Capture the cell that displays the provided text and extract its [X, Y] central coordinate. 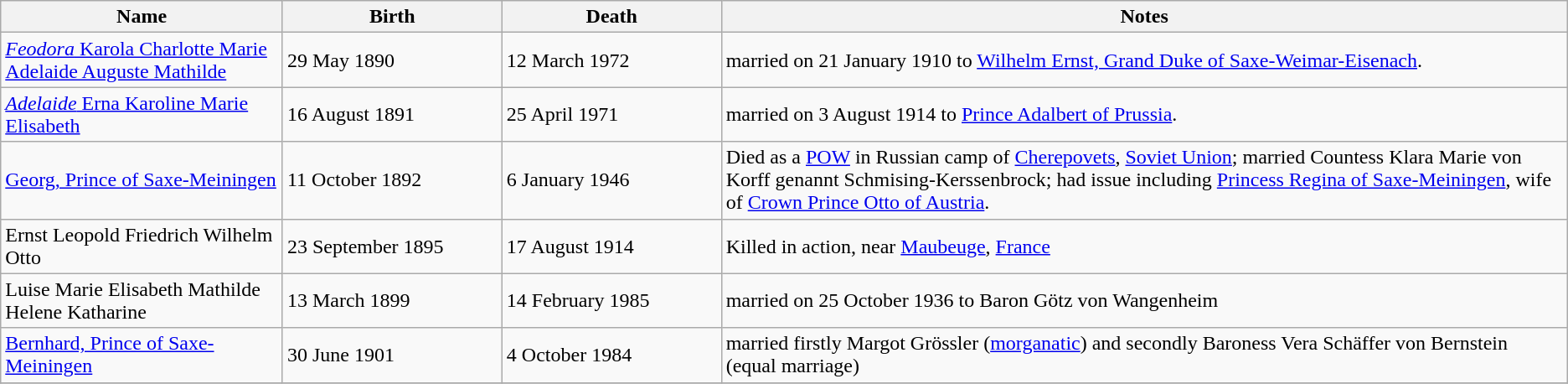
30 June 1901 [392, 355]
4 October 1984 [611, 355]
23 September 1895 [392, 246]
Georg, Prince of Saxe-Meiningen [142, 180]
Death [611, 17]
Ernst Leopold Friedrich Wilhelm Otto [142, 246]
Notes [1144, 17]
13 March 1899 [392, 300]
17 August 1914 [611, 246]
11 October 1892 [392, 180]
29 May 1890 [392, 60]
6 January 1946 [611, 180]
Killed in action, near Maubeuge, France [1144, 246]
Bernhard, Prince of Saxe-Meiningen [142, 355]
married on 25 October 1936 to Baron Götz von Wangenheim [1144, 300]
25 April 1971 [611, 114]
married on 3 August 1914 to Prince Adalbert of Prussia. [1144, 114]
Luise Marie Elisabeth Mathilde Helene Katharine [142, 300]
married on 21 January 1910 to Wilhelm Ernst, Grand Duke of Saxe-Weimar-Eisenach. [1144, 60]
16 August 1891 [392, 114]
Name [142, 17]
14 February 1985 [611, 300]
Birth [392, 17]
Feodora Karola Charlotte Marie Adelaide Auguste Mathilde [142, 60]
12 March 1972 [611, 60]
Adelaide Erna Karoline Marie Elisabeth [142, 114]
married firstly Margot Grössler (morganatic) and secondly Baroness Vera Schäffer von Bernstein (equal marriage) [1144, 355]
